From the cell containing the given text, extract its center point as [X, Y] coordinate. 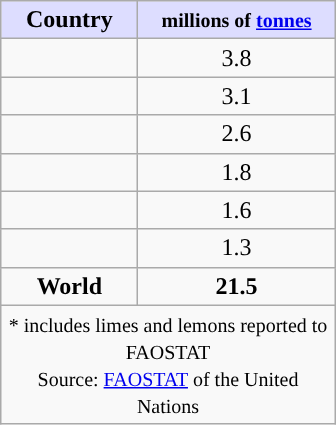
2.6 [236, 134]
1.3 [236, 248]
3.8 [236, 58]
* includes limes and lemons reported to FAOSTATSource: FAOSTAT of the United Nations [168, 364]
World [70, 286]
3.1 [236, 96]
millions of tonnes [236, 20]
1.8 [236, 172]
21.5 [236, 286]
Country [70, 20]
1.6 [236, 210]
